Pinpoint the cell where the given text exists, returning its (X, Y) midpoint coordinate. 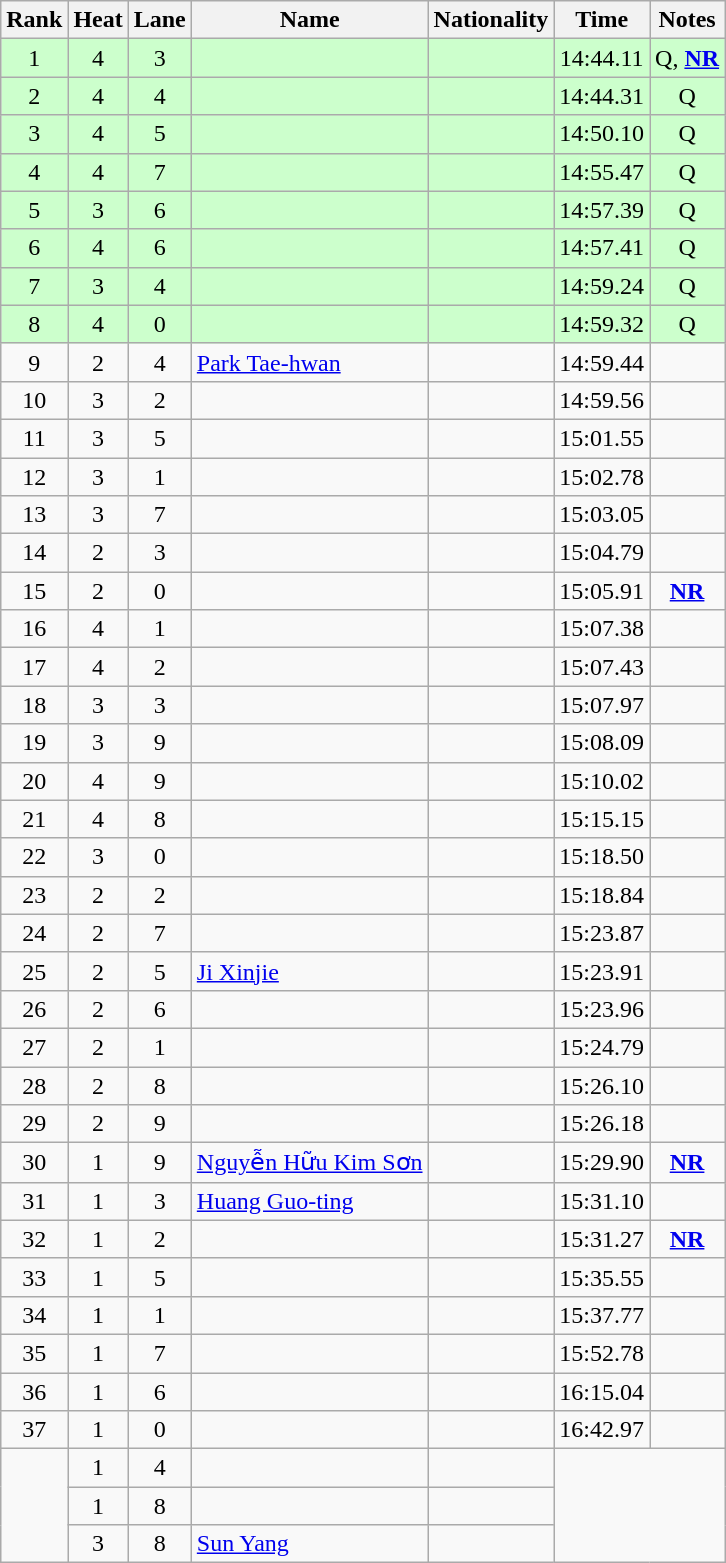
27 (34, 1047)
26 (34, 1009)
19 (34, 743)
Ji Xinjie (310, 971)
15:07.97 (602, 705)
15:07.38 (602, 629)
15:15.15 (602, 819)
25 (34, 971)
14:59.56 (602, 400)
15:23.96 (602, 1009)
Sun Yang (310, 1544)
14:59.32 (602, 324)
15:31.27 (602, 1239)
15:37.77 (602, 1315)
15:18.50 (602, 857)
13 (34, 515)
10 (34, 400)
15:10.02 (602, 781)
16 (34, 629)
15:26.10 (602, 1085)
Nationality (491, 20)
15:08.09 (602, 743)
Notes (688, 20)
Rank (34, 20)
16:15.04 (602, 1391)
15:23.91 (602, 971)
14:55.47 (602, 172)
17 (34, 667)
12 (34, 477)
29 (34, 1124)
20 (34, 781)
23 (34, 895)
15:01.55 (602, 438)
Q, NR (688, 58)
15:03.05 (602, 515)
14:57.41 (602, 248)
21 (34, 819)
34 (34, 1315)
15:18.84 (602, 895)
15:52.78 (602, 1353)
31 (34, 1201)
15:24.79 (602, 1047)
11 (34, 438)
Time (602, 20)
14:57.39 (602, 210)
15:23.87 (602, 933)
36 (34, 1391)
14:59.44 (602, 362)
18 (34, 705)
14:44.11 (602, 58)
14:50.10 (602, 134)
22 (34, 857)
Lane (160, 20)
28 (34, 1085)
35 (34, 1353)
33 (34, 1277)
14:44.31 (602, 96)
15:04.79 (602, 553)
14:59.24 (602, 286)
30 (34, 1163)
14 (34, 553)
15:31.10 (602, 1201)
Name (310, 20)
15:02.78 (602, 477)
15:35.55 (602, 1277)
15:26.18 (602, 1124)
Heat (98, 20)
Nguyễn Hữu Kim Sơn (310, 1163)
15:05.91 (602, 591)
Park Tae-hwan (310, 362)
24 (34, 933)
Huang Guo-ting (310, 1201)
16:42.97 (602, 1430)
15:07.43 (602, 667)
32 (34, 1239)
15 (34, 591)
15:29.90 (602, 1163)
37 (34, 1430)
